Determine the (x, y) coordinate at the center of the cell enclosing the given text.  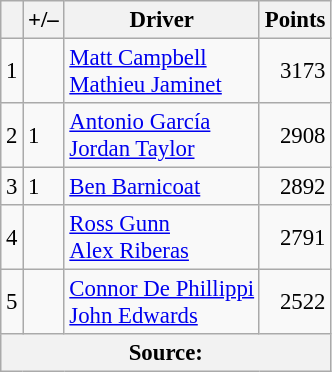
2791 (294, 238)
Source: (166, 353)
2908 (294, 136)
Points (294, 20)
Driver (162, 20)
Ross Gunn Alex Riberas (162, 238)
3 (12, 187)
Ben Barnicoat (162, 187)
2892 (294, 187)
Connor De Phillippi John Edwards (162, 302)
2 (12, 136)
5 (12, 302)
Antonio García Jordan Taylor (162, 136)
Matt Campbell Mathieu Jaminet (162, 72)
4 (12, 238)
+/– (44, 20)
3173 (294, 72)
2522 (294, 302)
